Return the [X, Y] coordinate for the center point of the cell that contains the specified text.  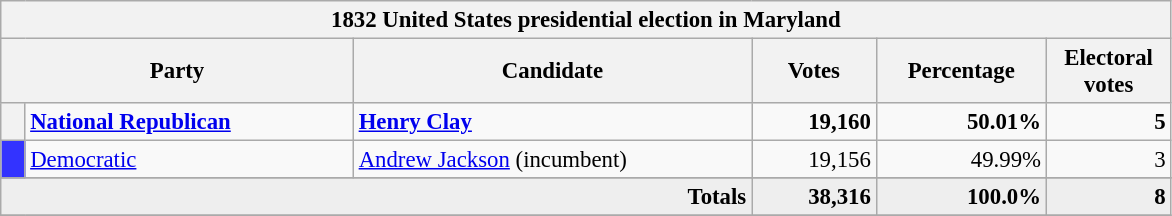
100.0% [961, 197]
1832 United States presidential election in Maryland [586, 20]
38,316 [814, 197]
8 [1108, 197]
Democratic [189, 160]
19,160 [814, 122]
Candidate [552, 72]
Andrew Jackson (incumbent) [552, 160]
Henry Clay [552, 122]
National Republican [189, 122]
49.99% [961, 160]
Percentage [961, 72]
Votes [814, 72]
Party [178, 72]
5 [1108, 122]
Totals [376, 197]
50.01% [961, 122]
19,156 [814, 160]
Electoral votes [1108, 72]
3 [1108, 160]
